Return the [x, y] coordinate for the center point of the cell that contains the specified text.  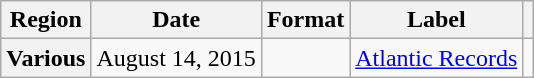
Label [436, 20]
Atlantic Records [436, 58]
Format [305, 20]
August 14, 2015 [176, 58]
Region [46, 20]
Date [176, 20]
Various [46, 58]
